Detect which cell encompasses the target text, then output its [x, y] center coordinate. 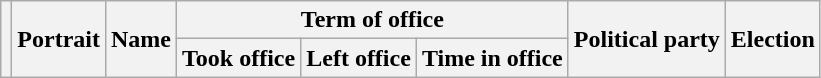
Political party [646, 39]
Term of office [373, 20]
Time in office [492, 58]
Portrait [59, 39]
Took office [239, 58]
Name [140, 39]
Election [772, 39]
Left office [359, 58]
